Capture the cell that displays the provided text and extract its [X, Y] central coordinate. 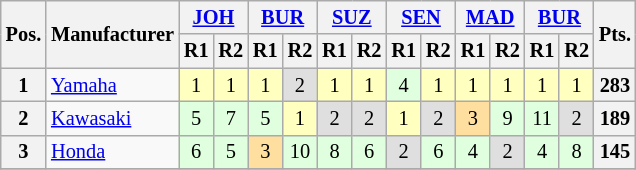
Honda [112, 152]
SEN [420, 17]
MAD [490, 17]
145 [615, 152]
Pts. [615, 34]
JOH [214, 17]
Pos. [24, 34]
Yamaha [112, 85]
283 [615, 85]
11 [542, 118]
SUZ [352, 17]
189 [615, 118]
9 [508, 118]
10 [300, 152]
Manufacturer [112, 34]
7 [230, 118]
Kawasaki [112, 118]
